Provide the (x, y) coordinate of the cell's center where the given text is located.  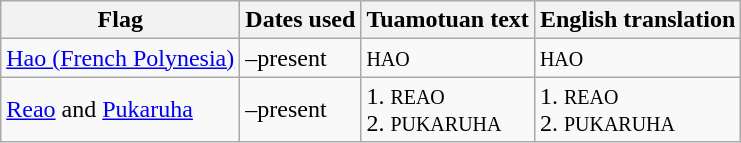
Flag (120, 20)
English translation (637, 20)
Reao and Pukaruha (120, 110)
Tuamotuan text (448, 20)
Dates used (300, 20)
Hao (French Polynesia) (120, 58)
